From the cell containing the given text, extract its center point as (x, y) coordinate. 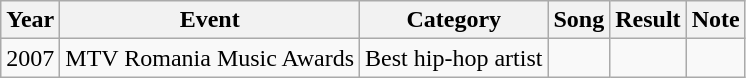
Year (30, 20)
Note (716, 20)
MTV Romania Music Awards (210, 58)
Category (454, 20)
Song (579, 20)
Event (210, 20)
Best hip-hop artist (454, 58)
Result (648, 20)
2007 (30, 58)
